For the text-containing cell, return its midpoint in [x, y] coordinate format. 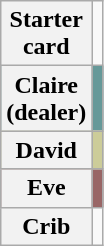
Claire(dealer) [46, 98]
Startercard [46, 34]
Eve [46, 188]
Crib [46, 226]
David [46, 150]
